Output the (x, y) coordinate of the center of the cell containing the given text.  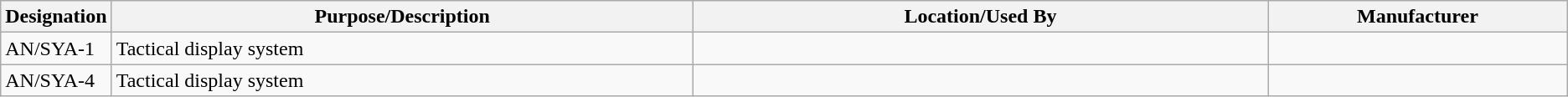
AN/SYA-4 (56, 80)
AN/SYA-1 (56, 48)
Manufacturer (1418, 17)
Location/Used By (980, 17)
Purpose/Description (402, 17)
Designation (56, 17)
